Return [X, Y] of the center of cell containing provided text 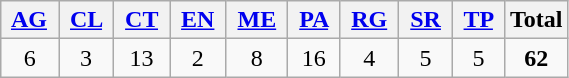
8 [257, 58]
TP [478, 20]
13 [142, 58]
4 [370, 58]
2 [198, 58]
6 [30, 58]
Total [536, 20]
CL [86, 20]
16 [314, 58]
PA [314, 20]
ME [257, 20]
RG [370, 20]
CT [142, 20]
SR [426, 20]
3 [86, 58]
AG [30, 20]
62 [536, 58]
EN [198, 20]
